Return the [X, Y] coordinate for the center point of the cell that contains the specified text.  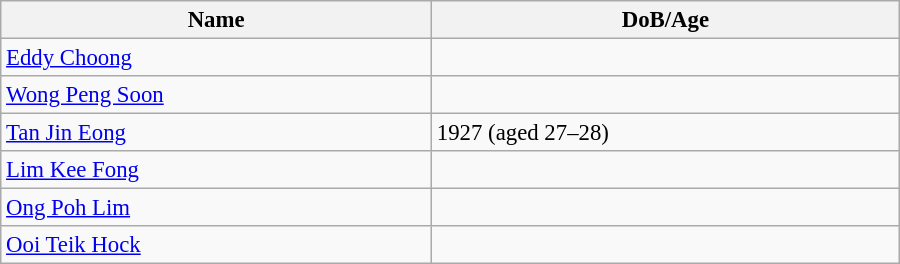
Ooi Teik Hock [216, 245]
DoB/Age [666, 20]
Eddy Choong [216, 58]
Ong Poh Lim [216, 208]
Name [216, 20]
Lim Kee Fong [216, 170]
1927 (aged 27–28) [666, 133]
Wong Peng Soon [216, 95]
Tan Jin Eong [216, 133]
